Extract the (X, Y) coordinate from the center of the cell holding the provided text.  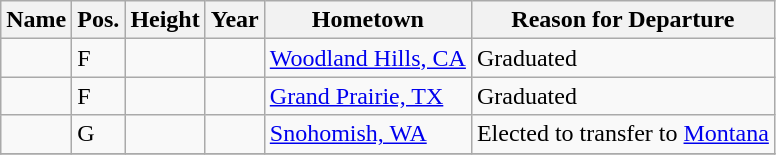
Height (165, 20)
Grand Prairie, TX (368, 96)
Hometown (368, 20)
Reason for Departure (622, 20)
Name (36, 20)
Year (234, 20)
G (98, 134)
Elected to transfer to Montana (622, 134)
Pos. (98, 20)
Woodland Hills, CA (368, 58)
Snohomish, WA (368, 134)
